Identify which cell holds the provided text, then report its [X, Y] central coordinate. 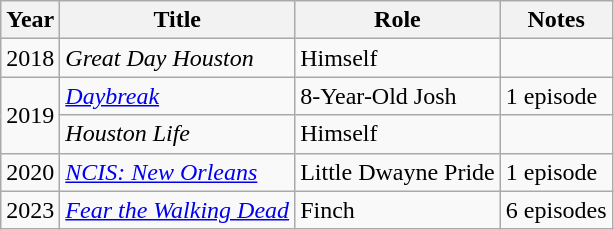
Notes [556, 20]
Great Day Houston [178, 58]
2023 [30, 210]
Houston Life [178, 134]
Daybreak [178, 96]
Fear the Walking Dead [178, 210]
Year [30, 20]
2020 [30, 172]
NCIS: New Orleans [178, 172]
Finch [398, 210]
Title [178, 20]
Little Dwayne Pride [398, 172]
8-Year-Old Josh [398, 96]
2018 [30, 58]
2019 [30, 115]
6 episodes [556, 210]
Role [398, 20]
